From the cell containing the given text, extract its center point as (X, Y) coordinate. 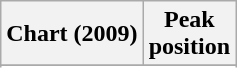
Chart (2009) (72, 34)
Peakposition (189, 34)
